Find where the given text appears and provide that cell's center as (X, Y) coordinate. 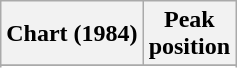
Chart (1984) (72, 34)
Peakposition (189, 34)
